Identify which cell holds the provided text, then report its (X, Y) central coordinate. 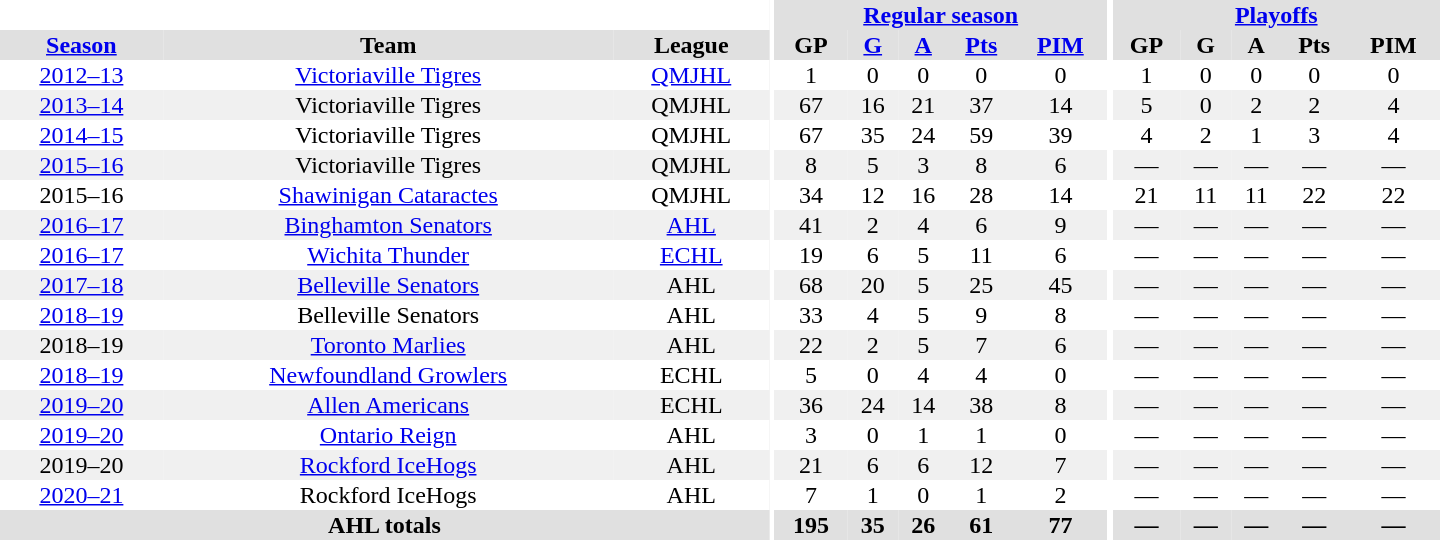
61 (980, 525)
25 (980, 285)
26 (924, 525)
59 (980, 135)
45 (1060, 285)
39 (1060, 135)
Season (82, 45)
Binghamton Senators (388, 225)
33 (812, 315)
Shawinigan Cataractes (388, 195)
41 (812, 225)
34 (812, 195)
2012–13 (82, 75)
2014–15 (82, 135)
38 (980, 405)
Toronto Marlies (388, 345)
AHL totals (384, 525)
2020–21 (82, 495)
28 (980, 195)
Playoffs (1276, 15)
195 (812, 525)
19 (812, 255)
Ontario Reign (388, 435)
Team (388, 45)
2017–18 (82, 285)
36 (812, 405)
League (692, 45)
2013–14 (82, 105)
37 (980, 105)
68 (812, 285)
20 (872, 285)
Allen Americans (388, 405)
Regular season (941, 15)
77 (1060, 525)
Newfoundland Growlers (388, 375)
Wichita Thunder (388, 255)
